Determine the (X, Y) coordinate at the center of the cell enclosing the given text.  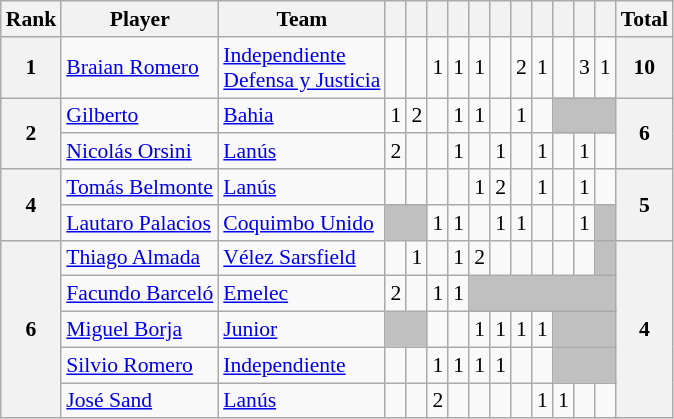
Total (644, 19)
Facundo Barceló (140, 294)
Vélez Sarsfield (302, 258)
Emelec (302, 294)
Team (302, 19)
Player (140, 19)
Thiago Almada (140, 258)
José Sand (140, 401)
Lautaro Palacios (140, 223)
Independiente Defensa y Justicia (302, 68)
Silvio Romero (140, 365)
Coquimbo Unido (302, 223)
5 (644, 204)
Bahia (302, 116)
Nicolás Orsini (140, 152)
Miguel Borja (140, 330)
Tomás Belmonte (140, 187)
Gilberto (140, 116)
10 (644, 68)
Independiente (302, 365)
3 (584, 68)
Rank (32, 19)
Junior (302, 330)
Braian Romero (140, 68)
